Provide the (X, Y) coordinate of the cell's center where the given text is located.  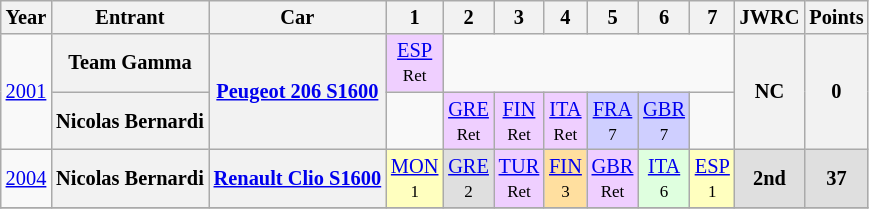
Car (298, 17)
Year (26, 17)
GBRRet (613, 178)
FIN3 (566, 178)
ESPRet (414, 63)
ITA6 (664, 178)
1 (414, 17)
4 (566, 17)
ITARet (566, 121)
37 (836, 178)
JWRC (770, 17)
Peugeot 206 S1600 (298, 92)
6 (664, 17)
ESP1 (712, 178)
GRERet (468, 121)
GBR7 (664, 121)
2001 (26, 92)
3 (519, 17)
Renault Clio S1600 (298, 178)
2nd (770, 178)
FINRet (519, 121)
MON1 (414, 178)
GRE2 (468, 178)
NC (770, 92)
7 (712, 17)
2 (468, 17)
TURRet (519, 178)
0 (836, 92)
Points (836, 17)
FRA7 (613, 121)
2004 (26, 178)
5 (613, 17)
Entrant (130, 17)
Team Gamma (130, 63)
